Pinpoint the cell where the given text exists, returning its (x, y) midpoint coordinate. 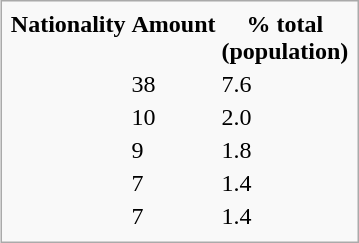
% total(population) (285, 38)
2.0 (285, 117)
Nationality (68, 38)
7.6 (285, 84)
38 (174, 84)
Amount (174, 38)
9 (174, 150)
1.8 (285, 150)
10 (174, 117)
